For the text-containing cell, return its midpoint in (X, Y) coordinate format. 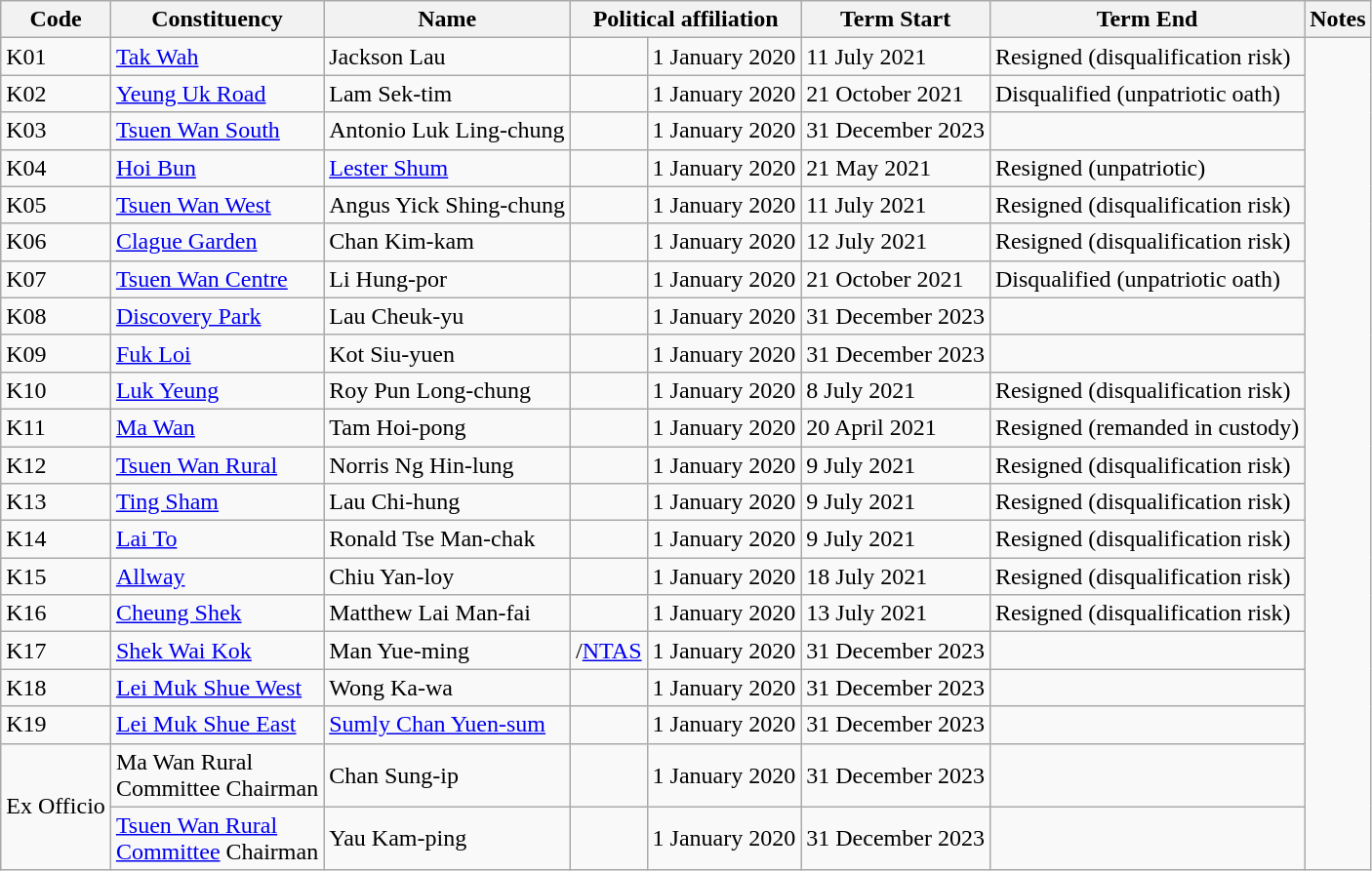
Tsuen Wan Rural (217, 465)
Yau Kam-ping (447, 839)
K16 (57, 614)
K14 (57, 539)
K15 (57, 576)
K10 (57, 390)
Cheung Shek (217, 614)
Term End (1147, 20)
Wong Ka-wa (447, 688)
Shek Wai Kok (217, 651)
Tsuen Wan RuralCommittee Chairman (217, 839)
Sumly Chan Yuen-sum (447, 725)
K05 (57, 205)
Ma Wan RuralCommittee Chairman (217, 774)
K09 (57, 353)
Tak Wah (217, 57)
Name (447, 20)
Ex Officio (57, 807)
Man Yue-ming (447, 651)
Political affiliation (686, 20)
K04 (57, 168)
Tsuen Wan West (217, 205)
K06 (57, 242)
Chan Kim-kam (447, 242)
K03 (57, 131)
Lau Chi-hung (447, 502)
Matthew Lai Man-fai (447, 614)
/NTAS (609, 651)
Angus Yick Shing-chung (447, 205)
Resigned (remanded in custody) (1147, 427)
K02 (57, 94)
K19 (57, 725)
Chiu Yan-loy (447, 576)
K17 (57, 651)
Ma Wan (217, 427)
Norris Ng Hin-lung (447, 465)
Luk Yeung (217, 390)
20 April 2021 (896, 427)
K11 (57, 427)
Tsuen Wan Centre (217, 279)
Yeung Uk Road (217, 94)
Ronald Tse Man-chak (447, 539)
Discovery Park (217, 316)
Tam Hoi-pong (447, 427)
Code (57, 20)
K01 (57, 57)
Jackson Lau (447, 57)
12 July 2021 (896, 242)
K18 (57, 688)
Resigned (unpatriotic) (1147, 168)
K07 (57, 279)
Lai To (217, 539)
Kot Siu-yuen (447, 353)
18 July 2021 (896, 576)
8 July 2021 (896, 390)
Notes (1338, 20)
Lau Cheuk-yu (447, 316)
Antonio Luk Ling-chung (447, 131)
Term Start (896, 20)
K13 (57, 502)
Fuk Loi (217, 353)
Hoi Bun (217, 168)
K08 (57, 316)
Tsuen Wan South (217, 131)
Ting Sham (217, 502)
Chan Sung-ip (447, 774)
K12 (57, 465)
Lam Sek-tim (447, 94)
Lester Shum (447, 168)
Li Hung-por (447, 279)
Clague Garden (217, 242)
Allway (217, 576)
Lei Muk Shue West (217, 688)
Constituency (217, 20)
Roy Pun Long-chung (447, 390)
21 May 2021 (896, 168)
13 July 2021 (896, 614)
Lei Muk Shue East (217, 725)
